Locate the cell with the specified text and output its [x, y] center coordinate. 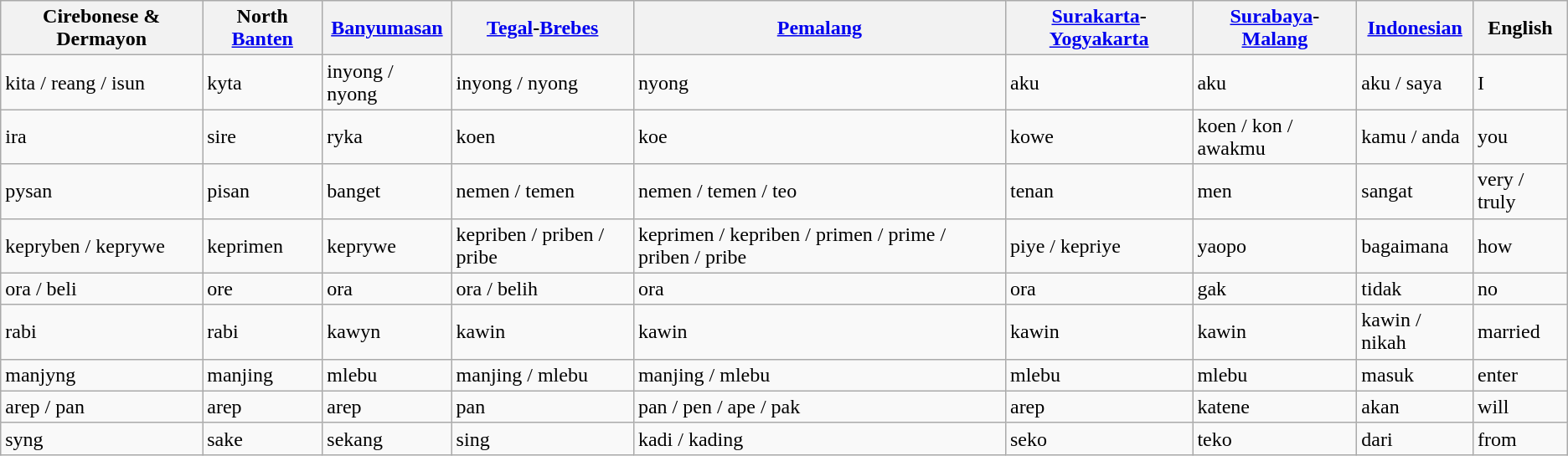
ira [102, 137]
ora / belih [543, 289]
enter [1521, 375]
sangat [1416, 191]
nyong [819, 82]
married [1521, 331]
syng [102, 438]
keprimen / kepriben / primen / prime / priben / pribe [819, 246]
kowe [1099, 137]
very / truly [1521, 191]
dari [1416, 438]
kadi / kading [819, 438]
will [1521, 407]
koen [543, 137]
seko [1099, 438]
Surakarta-Yogyakarta [1099, 28]
sire [263, 137]
bagaimana [1416, 246]
kamu / anda [1416, 137]
pan / pen / ape / pak [819, 407]
banget [387, 191]
gak [1275, 289]
English [1521, 28]
teko [1275, 438]
ore [263, 289]
how [1521, 246]
Banyumasan [387, 28]
I [1521, 82]
koe [819, 137]
ora / beli [102, 289]
Surabaya-Malang [1275, 28]
kyta [263, 82]
keprywe [387, 246]
men [1275, 191]
Cirebonese & Dermayon [102, 28]
tenan [1099, 191]
kawin / nikah [1416, 331]
Indonesian [1416, 28]
sing [543, 438]
aku / saya [1416, 82]
kita / reang / isun [102, 82]
Pemalang [819, 28]
Tegal-Brebes [543, 28]
akan [1416, 407]
no [1521, 289]
nemen / temen / teo [819, 191]
from [1521, 438]
nemen / temen [543, 191]
sake [263, 438]
katene [1275, 407]
masuk [1416, 375]
koen / kon / awakmu [1275, 137]
piye / kepriye [1099, 246]
manjing [263, 375]
you [1521, 137]
tidak [1416, 289]
manjyng [102, 375]
sekang [387, 438]
keprimen [263, 246]
kepryben / keprywe [102, 246]
pan [543, 407]
ryka [387, 137]
pisan [263, 191]
arep / pan [102, 407]
kawyn [387, 331]
North Banten [263, 28]
yaopo [1275, 246]
pysan [102, 191]
kepriben / priben / pribe [543, 246]
